Determine the [X, Y] coordinate at the center of the cell enclosing the given text.  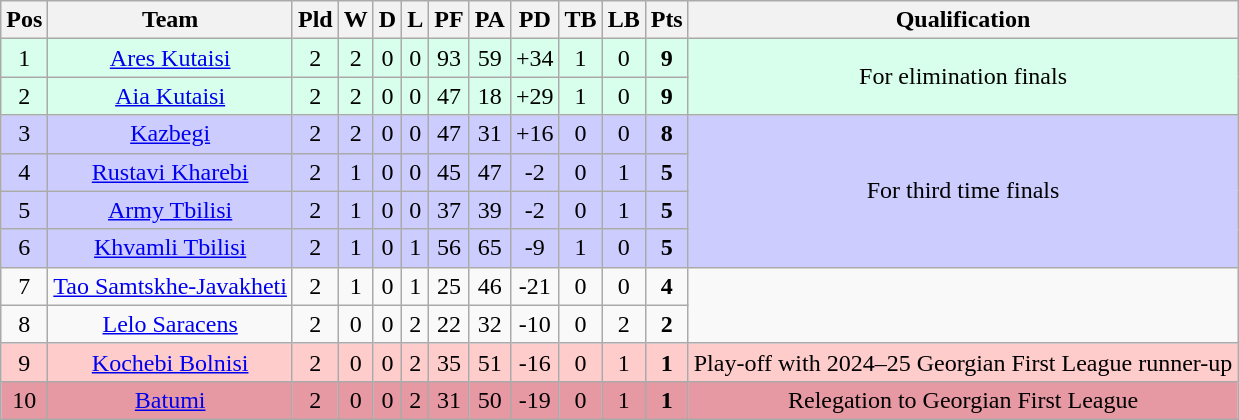
32 [490, 324]
45 [449, 172]
Army Tbilisi [170, 210]
37 [449, 210]
-19 [534, 400]
Kochebi Bolnisi [170, 362]
Relegation to Georgian First League [963, 400]
Lelo Saracens [170, 324]
Play-off with 2024–25 Georgian First League runner-up [963, 362]
Rustavi Kharebi [170, 172]
3 [24, 134]
Batumi [170, 400]
-21 [534, 286]
L [416, 20]
PA [490, 20]
PD [534, 20]
10 [24, 400]
Khvamli Tbilisi [170, 248]
+34 [534, 58]
W [356, 20]
51 [490, 362]
50 [490, 400]
D [387, 20]
39 [490, 210]
TB [580, 20]
59 [490, 58]
35 [449, 362]
Aia Kutaisi [170, 96]
Pos [24, 20]
LB [624, 20]
18 [490, 96]
56 [449, 248]
46 [490, 286]
6 [24, 248]
+16 [534, 134]
For elimination finals [963, 77]
Tao Samtskhe-Javakheti [170, 286]
-10 [534, 324]
25 [449, 286]
For third time finals [963, 191]
65 [490, 248]
-9 [534, 248]
-16 [534, 362]
Pld [315, 20]
+29 [534, 96]
Team [170, 20]
Pts [666, 20]
Qualification [963, 20]
22 [449, 324]
Kazbegi [170, 134]
7 [24, 286]
PF [449, 20]
93 [449, 58]
Ares Kutaisi [170, 58]
